From the cell containing the given text, extract its center point as [X, Y] coordinate. 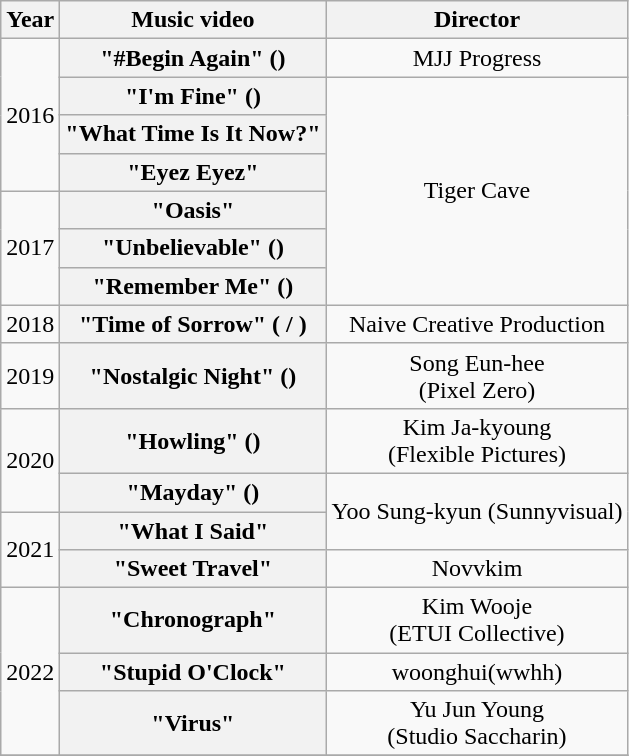
"Stupid O'Clock" [193, 672]
"Remember Me" () [193, 286]
"Unbelievable" () [193, 248]
"Virus" [193, 724]
"What I Said" [193, 531]
2017 [30, 248]
"I'm Fine" () [193, 96]
2016 [30, 115]
2019 [30, 376]
Music video [193, 20]
2021 [30, 550]
Naive Creative Production [477, 324]
"What Time Is It Now?" [193, 134]
Song Eun-hee(Pixel Zero) [477, 376]
Tiger Cave [477, 191]
Director [477, 20]
2022 [30, 672]
Kim Ja-kyoung(Flexible Pictures) [477, 440]
2020 [30, 460]
Year [30, 20]
woonghui(wwhh) [477, 672]
"Time of Sorrow" ( / ) [193, 324]
"Howling" () [193, 440]
"Oasis" [193, 210]
2018 [30, 324]
"Nostalgic Night" () [193, 376]
"Chronograph" [193, 620]
Yu Jun Young(Studio Saccharin) [477, 724]
MJJ Progress [477, 58]
Yoo Sung-kyun (Sunnyvisual) [477, 511]
Novvkim [477, 569]
"#Begin Again" () [193, 58]
Kim Wooje(ETUI Collective) [477, 620]
"Mayday" () [193, 492]
"Eyez Eyez" [193, 172]
"Sweet Travel" [193, 569]
